Return [X, Y] of the center of cell containing provided text 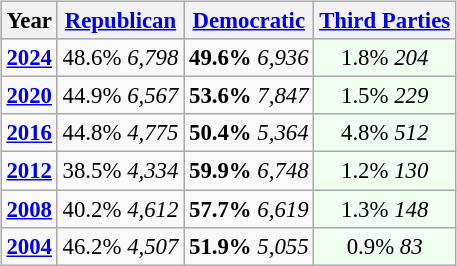
Year [29, 21]
Republican [120, 21]
1.8% 204 [385, 58]
4.8% 512 [385, 133]
48.6% 6,798 [120, 58]
1.5% 229 [385, 96]
2020 [29, 96]
38.5% 4,334 [120, 171]
44.9% 6,567 [120, 96]
1.3% 148 [385, 209]
59.9% 6,748 [249, 171]
Democratic [249, 21]
2024 [29, 58]
2004 [29, 246]
57.7% 6,619 [249, 209]
40.2% 4,612 [120, 209]
1.2% 130 [385, 171]
46.2% 4,507 [120, 246]
2008 [29, 209]
50.4% 5,364 [249, 133]
53.6% 7,847 [249, 96]
49.6% 6,936 [249, 58]
Third Parties [385, 21]
2016 [29, 133]
51.9% 5,055 [249, 246]
2012 [29, 171]
0.9% 83 [385, 246]
44.8% 4,775 [120, 133]
